Search for the cell housing the specified text and yield its [x, y] center coordinate. 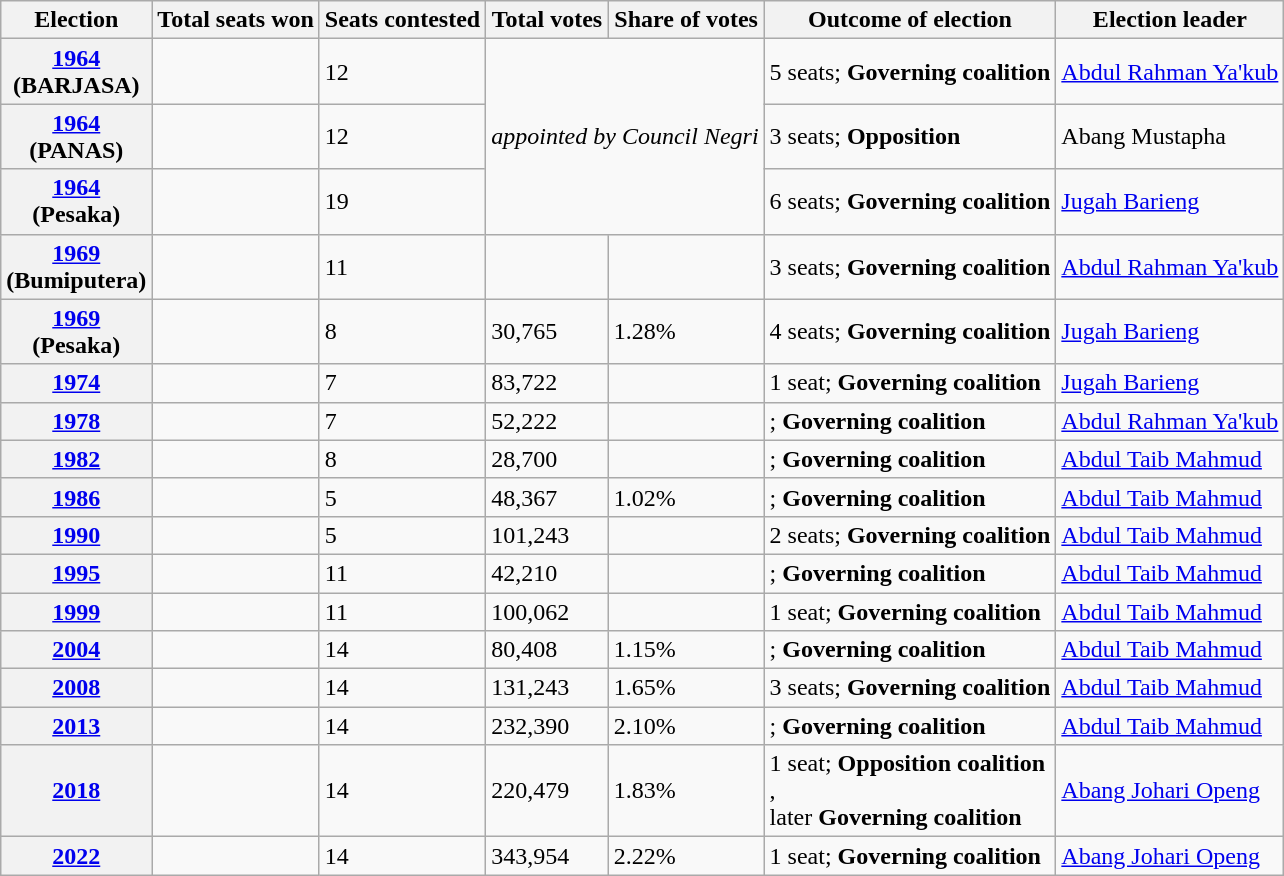
2 seats; Governing coalition [910, 535]
6 seats; Governing coalition [910, 202]
1986 [76, 497]
1990 [76, 535]
2018 [76, 791]
42,210 [547, 573]
1978 [76, 421]
48,367 [547, 497]
2008 [76, 688]
1.02% [686, 497]
1995 [76, 573]
Election leader [1170, 20]
19 [402, 202]
1964 (BARJASA) [76, 72]
3 seats; Opposition [910, 136]
220,479 [547, 791]
1.83% [686, 791]
Seats contested [402, 20]
1.15% [686, 650]
Abang Mustapha [1170, 136]
1 seat; Opposition coalition , later Governing coalition [910, 791]
1974 [76, 383]
80,408 [547, 650]
1.28% [686, 332]
2.10% [686, 726]
2013 [76, 726]
52,222 [547, 421]
5 seats; Governing coalition [910, 72]
101,243 [547, 535]
1982 [76, 459]
Election [76, 20]
100,062 [547, 611]
Share of votes [686, 20]
1964 (Pesaka) [76, 202]
131,243 [547, 688]
1969 (Pesaka) [76, 332]
1964 (PANAS) [76, 136]
2022 [76, 856]
232,390 [547, 726]
1999 [76, 611]
Total seats won [236, 20]
Total votes [547, 20]
4 seats; Governing coalition [910, 332]
1.65% [686, 688]
2.22% [686, 856]
appointed by Council Negri [625, 136]
83,722 [547, 383]
Outcome of election [910, 20]
28,700 [547, 459]
30,765 [547, 332]
343,954 [547, 856]
2004 [76, 650]
1969 (Bumiputera) [76, 266]
